Locate the cell with the specified text and output its (X, Y) center coordinate. 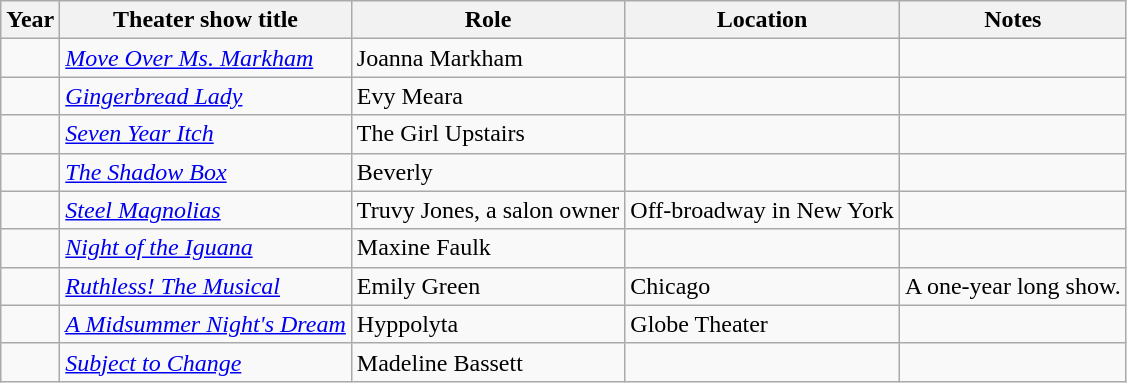
Year (30, 20)
Location (762, 20)
The Shadow Box (206, 172)
Beverly (488, 172)
Chicago (762, 286)
Evy Meara (488, 96)
Seven Year Itch (206, 134)
Maxine Faulk (488, 248)
Subject to Change (206, 362)
Truvy Jones, a salon owner (488, 210)
Joanna Markham (488, 58)
Theater show title (206, 20)
Globe Theater (762, 324)
Gingerbread Lady (206, 96)
The Girl Upstairs (488, 134)
Notes (1012, 20)
Ruthless! The Musical (206, 286)
Role (488, 20)
Move Over Ms. Markham (206, 58)
A Midsummer Night's Dream (206, 324)
Emily Green (488, 286)
A one-year long show. (1012, 286)
Night of the Iguana (206, 248)
Madeline Bassett (488, 362)
Hyppolyta (488, 324)
Steel Magnolias (206, 210)
Off-broadway in New York (762, 210)
